Capture the cell that displays the provided text and extract its [x, y] central coordinate. 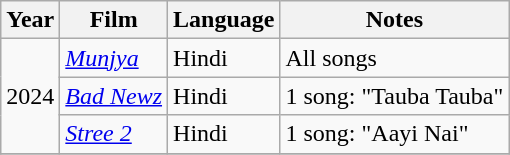
Stree 2 [114, 134]
Language [224, 20]
Bad Newz [114, 96]
All songs [394, 58]
2024 [30, 96]
Notes [394, 20]
Munjya [114, 58]
1 song: "Tauba Tauba" [394, 96]
Year [30, 20]
Film [114, 20]
1 song: "Aayi Nai" [394, 134]
